Identify which cell holds the provided text, then report its [X, Y] central coordinate. 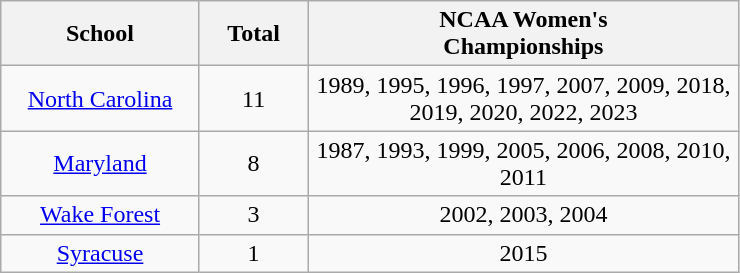
8 [254, 164]
Total [254, 34]
Wake Forest [100, 215]
2002, 2003, 2004 [524, 215]
1 [254, 253]
Maryland [100, 164]
1989, 1995, 1996, 1997, 2007, 2009, 2018, 2019, 2020, 2022, 2023 [524, 98]
Syracuse [100, 253]
NCAA Women'sChampionships [524, 34]
3 [254, 215]
School [100, 34]
1987, 1993, 1999, 2005, 2006, 2008, 2010, 2011 [524, 164]
2015 [524, 253]
11 [254, 98]
North Carolina [100, 98]
